Determine the (X, Y) coordinate at the center of the cell enclosing the given text.  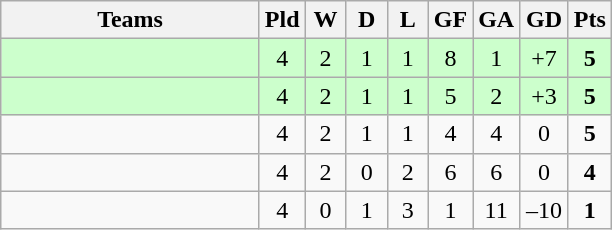
Teams (130, 20)
GF (450, 20)
Pld (282, 20)
D (366, 20)
+7 (544, 58)
11 (496, 210)
Pts (590, 20)
GD (544, 20)
+3 (544, 96)
3 (408, 210)
8 (450, 58)
–10 (544, 210)
GA (496, 20)
W (326, 20)
L (408, 20)
